Detect which cell encompasses the target text, then output its [X, Y] center coordinate. 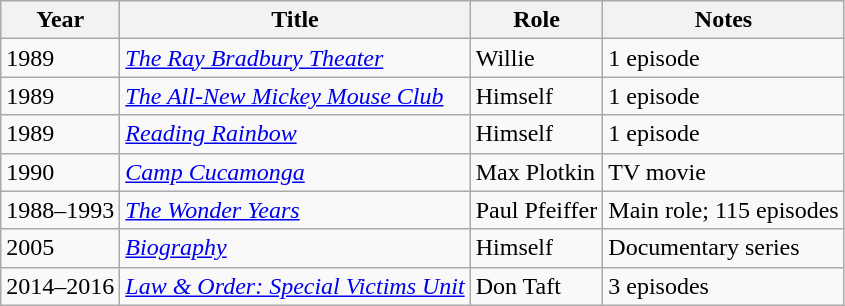
1990 [60, 172]
Reading Rainbow [295, 134]
TV movie [724, 172]
Year [60, 20]
Max Plotkin [536, 172]
2014–2016 [60, 286]
Don Taft [536, 286]
The Ray Bradbury Theater [295, 58]
Law & Order: Special Victims Unit [295, 286]
The All-New Mickey Mouse Club [295, 96]
Camp Cucamonga [295, 172]
Title [295, 20]
Notes [724, 20]
Willie [536, 58]
Documentary series [724, 248]
The Wonder Years [295, 210]
2005 [60, 248]
Role [536, 20]
Paul Pfeiffer [536, 210]
1988–1993 [60, 210]
Main role; 115 episodes [724, 210]
Biography [295, 248]
3 episodes [724, 286]
